Pinpoint the cell where the given text exists, returning its [x, y] midpoint coordinate. 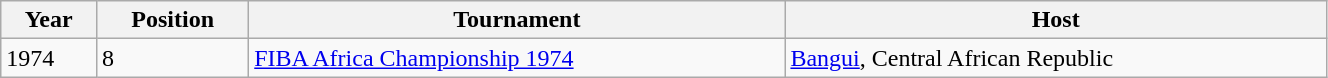
1974 [49, 58]
Host [1056, 20]
Tournament [517, 20]
Position [173, 20]
Year [49, 20]
Bangui, Central African Republic [1056, 58]
8 [173, 58]
FIBA Africa Championship 1974 [517, 58]
